Identify which cell holds the provided text, then report its [X, Y] central coordinate. 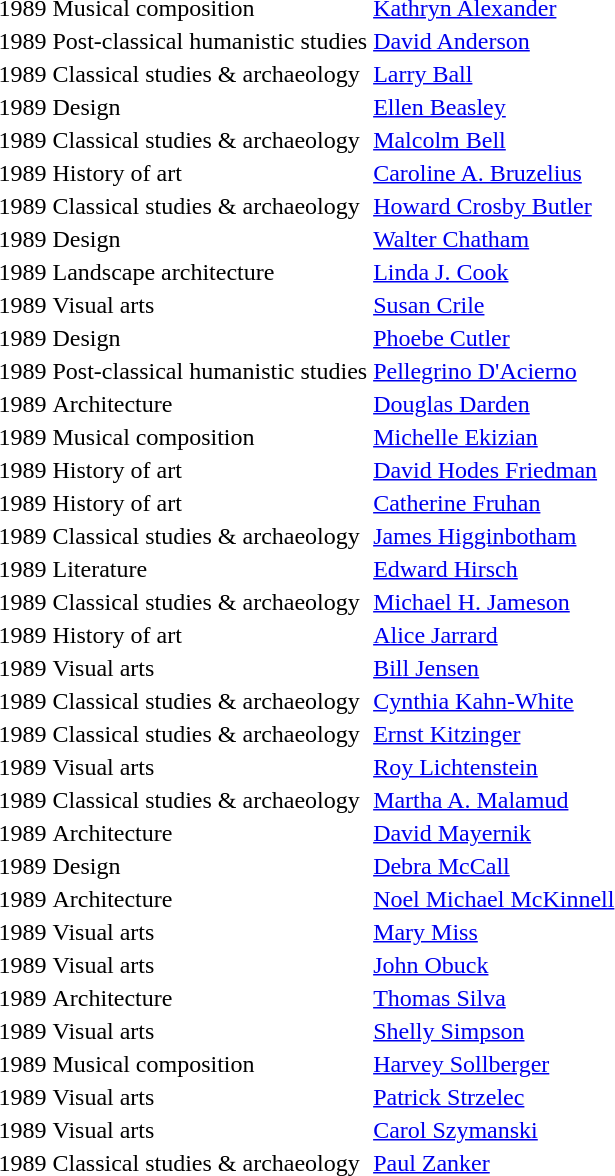
Literature [210, 569]
Landscape architecture [210, 272]
